Output the (x, y) coordinate of the center of the cell containing the given text.  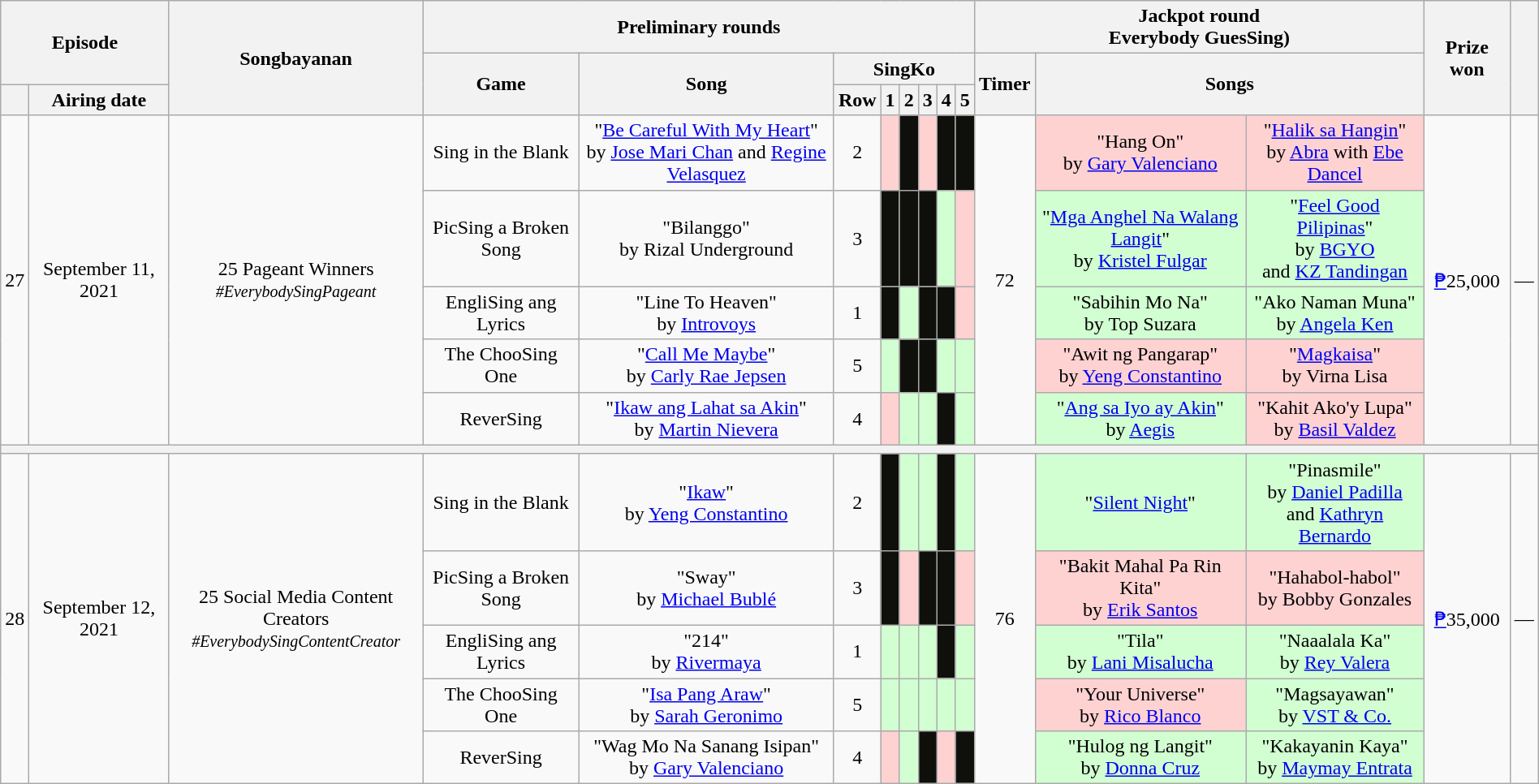
Timer (1005, 84)
Prize won (1467, 58)
"Magkaisa"by Virna Lisa (1335, 365)
"Halik sa Hangin"by Abra with Ebe Dancel (1335, 153)
27 (15, 280)
"Silent Night" (1140, 502)
₱35,000 (1467, 618)
72 (1005, 280)
"Tila"by Lani Misalucha (1140, 651)
"Ang sa Iyo ay Akin"by Aegis (1140, 419)
"Line To Heaven"by Introvoys (706, 313)
25 Pageant Winners#EverybodySingPageant (295, 280)
Row (857, 100)
"Mga Anghel Na Walang Langit"by Kristel Fulgar (1140, 239)
₱25,000 (1467, 280)
Episode (84, 42)
25 Social Media Content Creators#EverybodySingContentCreator (295, 618)
Airing date (99, 100)
"Feel Good Pilipinas"by BGYO and KZ Tandingan (1335, 239)
"Call Me Maybe"by Carly Rae Jepsen (706, 365)
"Isa Pang Araw"by Sarah Geronimo (706, 704)
Songs (1229, 84)
"Hahabol-habol"by Bobby Gonzales (1335, 588)
"Sabihin Mo Na"by Top Suzara (1140, 313)
"Pinasmile"by Daniel Padilla and Kathryn Bernardo (1335, 502)
"Hang On"by Gary Valenciano (1140, 153)
76 (1005, 618)
"Kakayanin Kaya"by Maymay Entrata (1335, 758)
Song (706, 84)
"Bilanggo"by Rizal Underground (706, 239)
Jackpot roundEverybody GuesSing) (1199, 28)
"Bakit Mahal Pa Rin Kita"by Erik Santos (1140, 588)
Preliminary rounds (698, 28)
"Naaalala Ka"by Rey Valera (1335, 651)
"Ikaw ang Lahat sa Akin"by Martin Nievera (706, 419)
"Wag Mo Na Sanang Isipan"by Gary Valenciano (706, 758)
"Hulog ng Langit"by Donna Cruz (1140, 758)
28 (15, 618)
"214"by Rivermaya (706, 651)
"Ikaw"by Yeng Constantino (706, 502)
"Awit ng Pangarap"by Yeng Constantino (1140, 365)
"Your Universe"by Rico Blanco (1140, 704)
"Sway"by Michael Bublé (706, 588)
Songbayanan (295, 58)
September 12, 2021 (99, 618)
"Ako Naman Muna"by Angela Ken (1335, 313)
"Magsayawan"by VST & Co. (1335, 704)
Game (501, 84)
September 11, 2021 (99, 280)
"Kahit Ako'y Lupa"by Basil Valdez (1335, 419)
SingKo (904, 69)
"Be Careful With My Heart"by Jose Mari Chan and Regine Velasquez (706, 153)
